Output the [X, Y] coordinate of the center of the cell containing the given text.  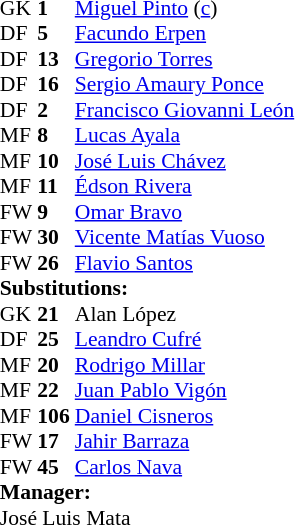
30 [56, 237]
8 [56, 135]
11 [56, 187]
Manager: [147, 493]
106 [56, 416]
16 [56, 85]
20 [56, 365]
Lucas Ayala [184, 135]
Carlos Nava [184, 467]
José Luis Chávez [184, 161]
9 [56, 212]
Vicente Matías Vuoso [184, 237]
45 [56, 467]
Édson Rivera [184, 187]
Francisco Giovanni León [184, 110]
2 [56, 110]
Substitutions: [147, 289]
Rodrigo Millar [184, 365]
10 [56, 161]
Facundo Erpen [184, 33]
Jahir Barraza [184, 441]
Sergio Amaury Ponce [184, 85]
22 [56, 391]
25 [56, 339]
Daniel Cisneros [184, 416]
Flavio Santos [184, 263]
Leandro Cufré [184, 339]
17 [56, 441]
13 [56, 59]
26 [56, 263]
GK [19, 314]
5 [56, 33]
21 [56, 314]
Gregorio Torres [184, 59]
Alan López [184, 314]
Juan Pablo Vigón [184, 391]
Omar Bravo [184, 212]
